For the text-containing cell, return its midpoint in [x, y] coordinate format. 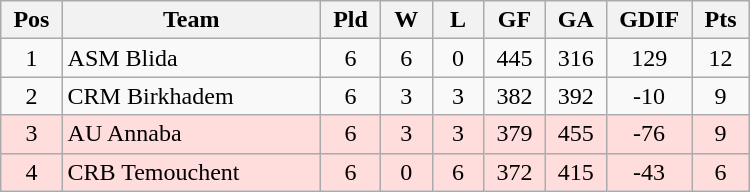
415 [576, 172]
129 [648, 58]
CRM Birkhadem [191, 96]
L [458, 20]
1 [32, 58]
445 [514, 58]
-43 [648, 172]
GF [514, 20]
Team [191, 20]
GA [576, 20]
AU Annaba [191, 134]
379 [514, 134]
4 [32, 172]
W [407, 20]
-76 [648, 134]
Pos [32, 20]
Pld [351, 20]
-10 [648, 96]
CRB Temouchent [191, 172]
372 [514, 172]
316 [576, 58]
ASM Blida [191, 58]
382 [514, 96]
12 [720, 58]
Pts [720, 20]
2 [32, 96]
GDIF [648, 20]
392 [576, 96]
455 [576, 134]
